Find where the given text appears and provide that cell's center as (x, y) coordinate. 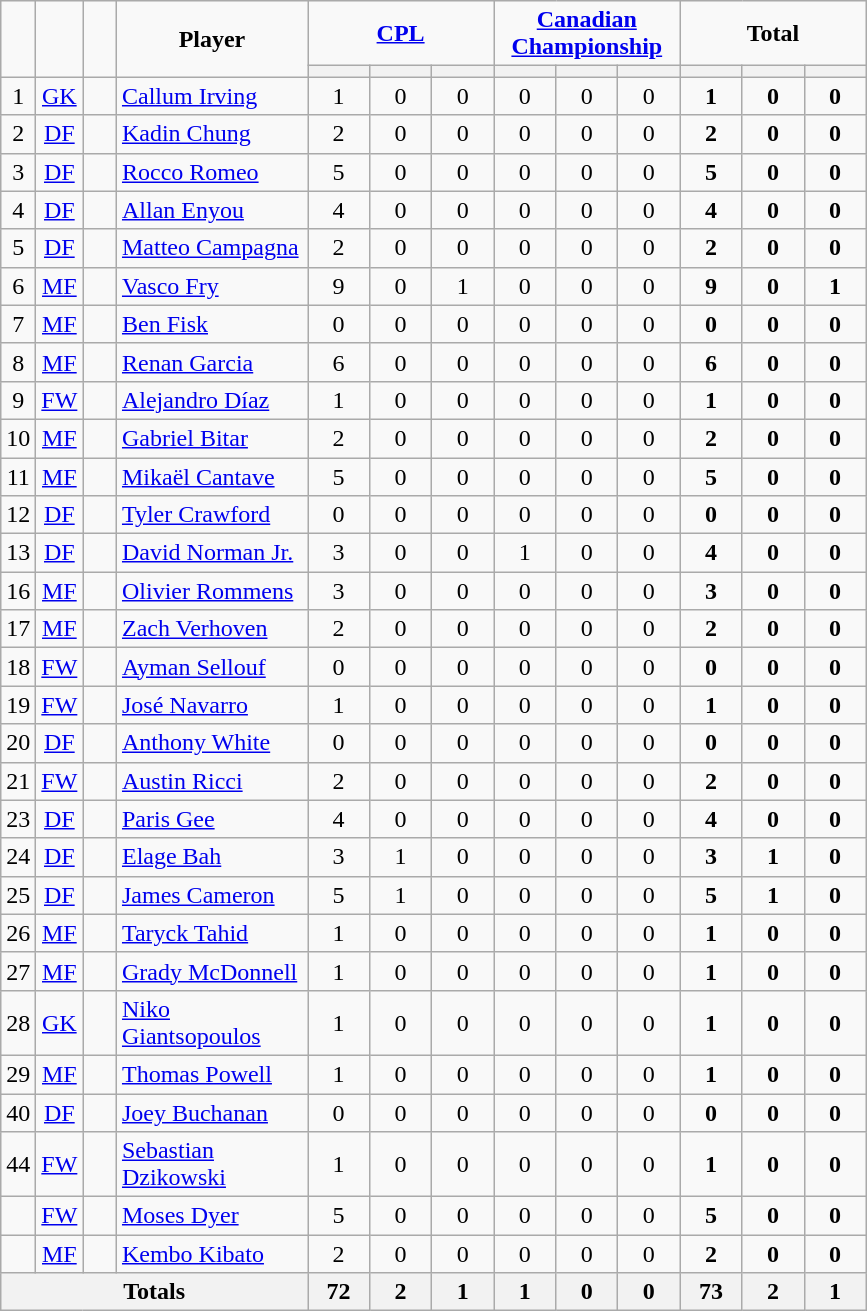
Grady McDonnell (212, 971)
18 (18, 667)
29 (18, 1074)
Tyler Crawford (212, 515)
Allan Enyou (212, 210)
23 (18, 819)
Rocco Romeo (212, 172)
Alejandro Díaz (212, 400)
James Cameron (212, 895)
Gabriel Bitar (212, 438)
24 (18, 857)
Thomas Powell (212, 1074)
27 (18, 971)
Vasco Fry (212, 286)
25 (18, 895)
Ayman Sellouf (212, 667)
21 (18, 781)
Taryck Tahid (212, 933)
Mikaël Cantave (212, 477)
28 (18, 1022)
40 (18, 1113)
Austin Ricci (212, 781)
Joey Buchanan (212, 1113)
Kadin Chung (212, 134)
CPL (401, 34)
José Navarro (212, 705)
Totals (154, 1292)
Zach Verhoven (212, 629)
19 (18, 705)
Moses Dyer (212, 1216)
Matteo Campagna (212, 248)
Player (212, 39)
Niko Giantsopoulos (212, 1022)
Total (773, 34)
44 (18, 1164)
8 (18, 362)
16 (18, 591)
Canadian Championship (587, 34)
Callum Irving (212, 96)
20 (18, 743)
Paris Gee (212, 819)
13 (18, 553)
Sebastian Dzikowski (212, 1164)
26 (18, 933)
Kembo Kibato (212, 1254)
Elage Bah (212, 857)
12 (18, 515)
72 (339, 1292)
11 (18, 477)
David Norman Jr. (212, 553)
7 (18, 324)
Renan Garcia (212, 362)
73 (711, 1292)
17 (18, 629)
Olivier Rommens (212, 591)
Anthony White (212, 743)
Ben Fisk (212, 324)
10 (18, 438)
